From the cell containing the given text, extract its center point as (x, y) coordinate. 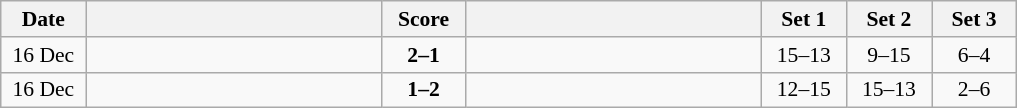
Score (424, 19)
2–1 (424, 55)
2–6 (974, 90)
12–15 (804, 90)
Set 3 (974, 19)
6–4 (974, 55)
Set 2 (888, 19)
1–2 (424, 90)
9–15 (888, 55)
Date (44, 19)
Set 1 (804, 19)
